Pinpoint the cell where the given text exists, returning its (x, y) midpoint coordinate. 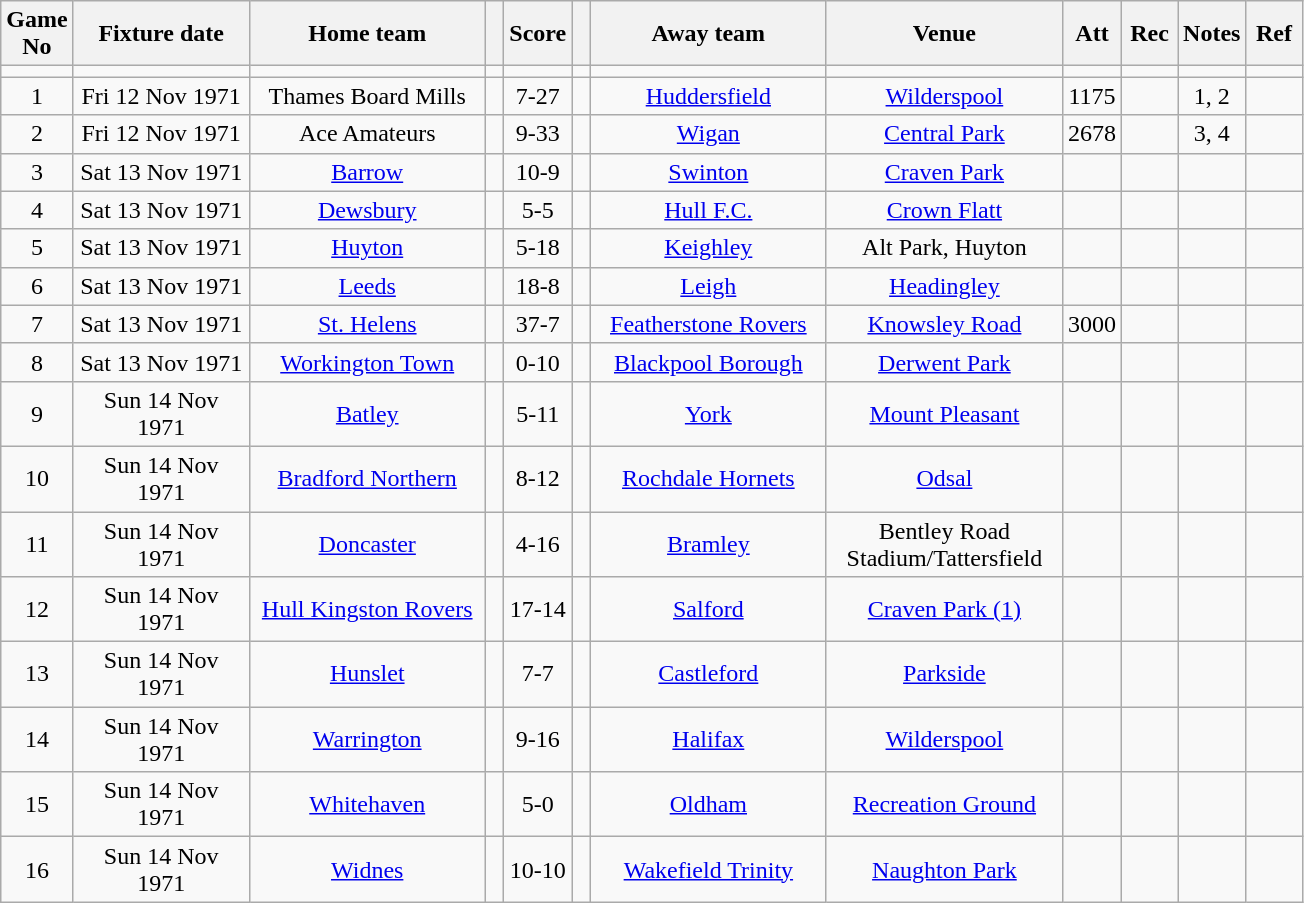
Workington Town (367, 362)
Featherstone Rovers (708, 324)
10 (37, 478)
1, 2 (1212, 96)
17-14 (538, 610)
Keighley (708, 248)
Bentley Road Stadium/Tattersfield (944, 544)
1175 (1092, 96)
Home team (367, 34)
0-10 (538, 362)
Dewsbury (367, 210)
Away team (708, 34)
Crown Flatt (944, 210)
Batley (367, 414)
1 (37, 96)
7-27 (538, 96)
2678 (1092, 134)
Game No (37, 34)
Thames Board Mills (367, 96)
Leigh (708, 286)
7-7 (538, 674)
5 (37, 248)
2 (37, 134)
8-12 (538, 478)
Fixture date (161, 34)
18-8 (538, 286)
Oldham (708, 804)
Hull Kingston Rovers (367, 610)
9 (37, 414)
Central Park (944, 134)
Odsal (944, 478)
Venue (944, 34)
9-16 (538, 740)
Wigan (708, 134)
10-9 (538, 172)
Rec (1150, 34)
15 (37, 804)
Doncaster (367, 544)
Att (1092, 34)
16 (37, 870)
Derwent Park (944, 362)
5-11 (538, 414)
Craven Park (944, 172)
5-0 (538, 804)
Bradford Northern (367, 478)
37-7 (538, 324)
8 (37, 362)
Huyton (367, 248)
3000 (1092, 324)
Halifax (708, 740)
Castleford (708, 674)
St. Helens (367, 324)
Ace Amateurs (367, 134)
7 (37, 324)
Warrington (367, 740)
Alt Park, Huyton (944, 248)
4-16 (538, 544)
Blackpool Borough (708, 362)
4 (37, 210)
9-33 (538, 134)
Barrow (367, 172)
Ref (1274, 34)
Mount Pleasant (944, 414)
14 (37, 740)
3 (37, 172)
6 (37, 286)
5-5 (538, 210)
10-10 (538, 870)
Whitehaven (367, 804)
11 (37, 544)
Headingley (944, 286)
Hull F.C. (708, 210)
Huddersfield (708, 96)
Parkside (944, 674)
Swinton (708, 172)
York (708, 414)
3, 4 (1212, 134)
5-18 (538, 248)
Widnes (367, 870)
Rochdale Hornets (708, 478)
13 (37, 674)
Knowsley Road (944, 324)
Recreation Ground (944, 804)
Leeds (367, 286)
Notes (1212, 34)
Hunslet (367, 674)
Wakefield Trinity (708, 870)
12 (37, 610)
Bramley (708, 544)
Naughton Park (944, 870)
Score (538, 34)
Salford (708, 610)
Craven Park (1) (944, 610)
